Determine the [X, Y] coordinate at the center of the cell enclosing the given text.  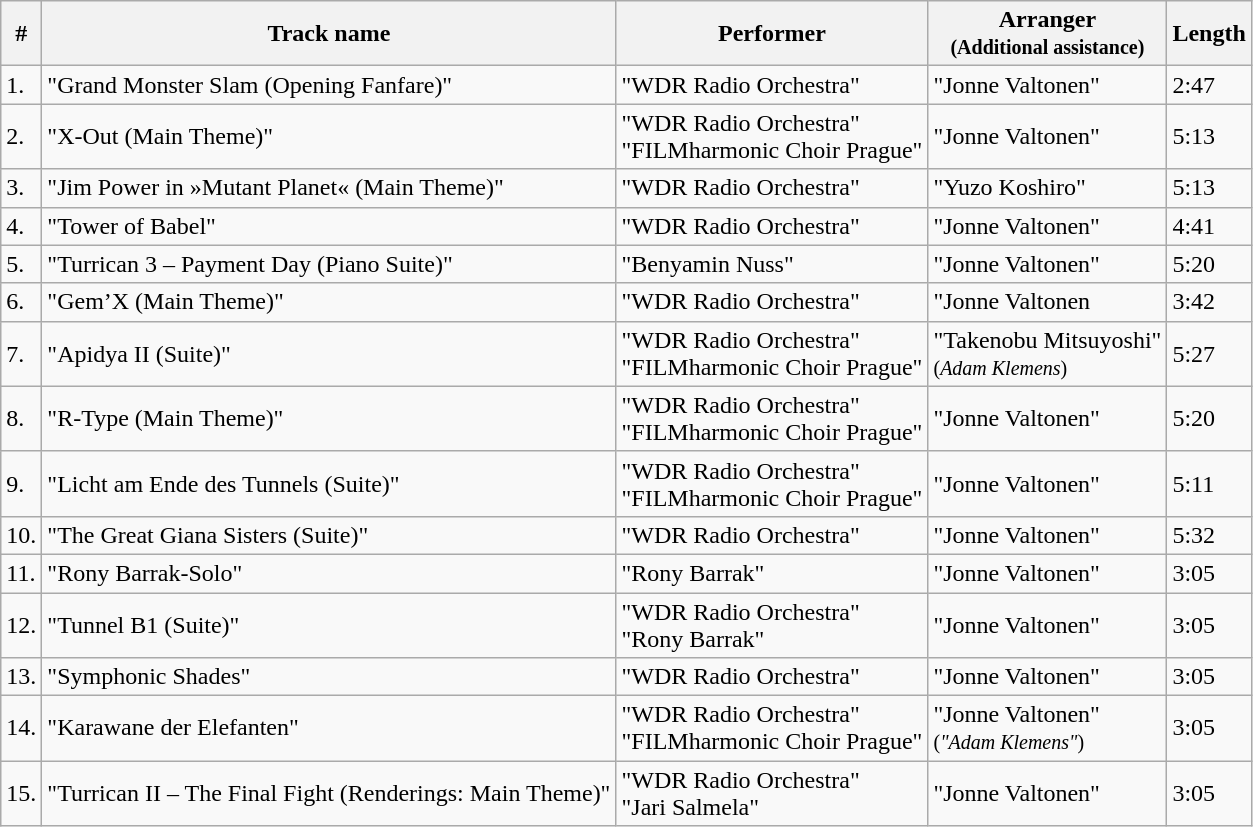
13. [22, 677]
"Symphonic Shades" [329, 677]
10. [22, 535]
"Takenobu Mitsuyoshi"(Adam Klemens) [1048, 354]
7. [22, 354]
"Tunnel B1 (Suite)" [329, 624]
"Grand Monster Slam (Opening Fanfare)" [329, 85]
4. [22, 226]
12. [22, 624]
Length [1209, 34]
"Apidya II (Suite)" [329, 354]
"Benyamin Nuss" [772, 264]
3:42 [1209, 302]
2. [22, 136]
5. [22, 264]
"Jonne Valtonen"("Adam Klemens") [1048, 728]
"WDR Radio Orchestra""Rony Barrak" [772, 624]
"Turrican II – The Final Fight (Renderings: Main Theme)" [329, 794]
5:11 [1209, 484]
8. [22, 418]
Arranger(Additional assistance) [1048, 34]
"R-Type (Main Theme)" [329, 418]
Track name [329, 34]
"Jonne Valtonen [1048, 302]
"Rony Barrak" [772, 573]
1. [22, 85]
"Tower of Babel" [329, 226]
6. [22, 302]
# [22, 34]
4:41 [1209, 226]
"Karawane der Elefanten" [329, 728]
"Yuzo Koshiro" [1048, 188]
9. [22, 484]
"Gem’X (Main Theme)" [329, 302]
Performer [772, 34]
5:27 [1209, 354]
"Rony Barrak-Solo" [329, 573]
"WDR Radio Orchestra""Jari Salmela" [772, 794]
5:32 [1209, 535]
11. [22, 573]
"Turrican 3 – Payment Day (Piano Suite)" [329, 264]
14. [22, 728]
15. [22, 794]
"X-Out (Main Theme)" [329, 136]
"Licht am Ende des Tunnels (Suite)" [329, 484]
"The Great Giana Sisters (Suite)" [329, 535]
2:47 [1209, 85]
3. [22, 188]
"Jim Power in »Mutant Planet« (Main Theme)" [329, 188]
